Return [x, y] of the center of cell containing provided text 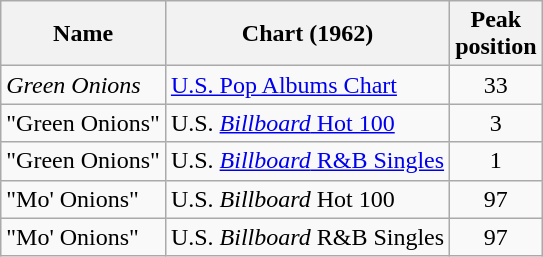
1 [496, 161]
U.S. Pop Albums Chart [307, 85]
Green Onions [84, 85]
Peakposition [496, 34]
Name [84, 34]
Chart (1962) [307, 34]
3 [496, 123]
33 [496, 85]
